Scan for the cell matching the given text and deliver its (X, Y) coordinate at center. 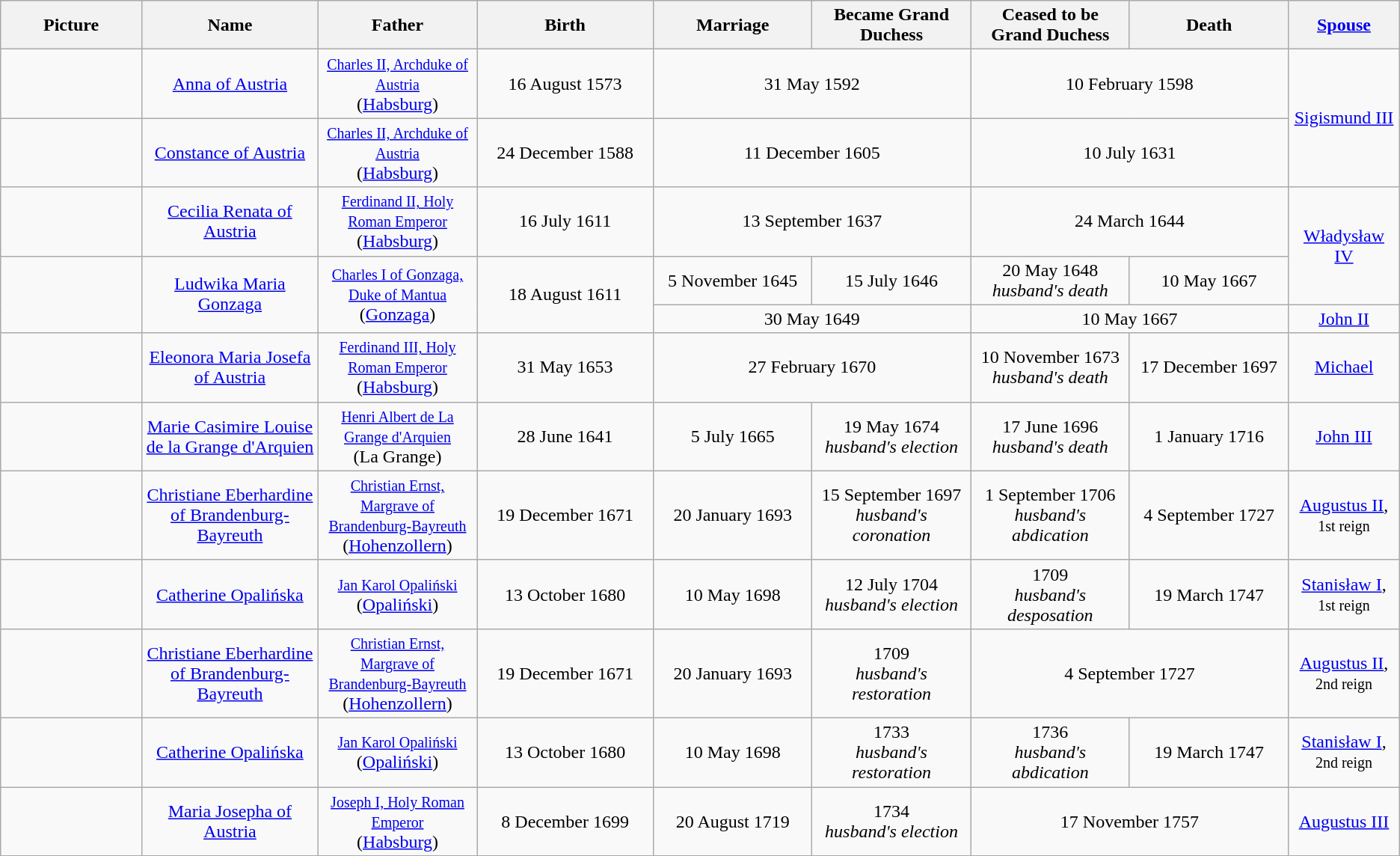
1709 husband's desposation (1050, 594)
5 July 1665 (733, 436)
30 May 1649 (812, 319)
Henri Albert de La Grange d'Arquien(La Grange) (397, 436)
Constance of Austria (230, 153)
Stanisław I, 2nd reign (1344, 752)
Name (230, 25)
Death (1209, 25)
Charles I of Gonzaga, Duke of Mantua(Gonzaga) (397, 295)
1734 husband's election (891, 822)
Marriage (733, 25)
28 June 1641 (565, 436)
Stanisław I, 1st reign (1344, 594)
Ludwika Maria Gonzaga (230, 295)
Joseph I, Holy Roman Emperor(Habsburg) (397, 822)
31 May 1592 (812, 84)
Ferdinand II, Holy Roman Emperor(Habsburg) (397, 221)
Picture (72, 25)
John II (1344, 319)
18 August 1611 (565, 295)
Władysław IV (1344, 245)
17 June 1696 husband's death (1050, 436)
Eleonora Maria Josefa of Austria (230, 367)
13 September 1637 (812, 221)
1 January 1716 (1209, 436)
Cecilia Renata of Austria (230, 221)
1736 husband's abdication (1050, 752)
John III (1344, 436)
Anna of Austria (230, 84)
10 July 1631 (1129, 153)
5 November 1645 (733, 280)
12 July 1704 husband's election (891, 594)
1 September 1706 husband's abdication (1050, 515)
Augustus II, 1st reign (1344, 515)
Spouse (1344, 25)
10 November 1673 husband's death (1050, 367)
20 August 1719 (733, 822)
Ferdinand III, Holy Roman Emperor(Habsburg) (397, 367)
Maria Josepha of Austria (230, 822)
8 December 1699 (565, 822)
Sigismund III (1344, 118)
Father (397, 25)
Became Grand Duchess (891, 25)
17 November 1757 (1129, 822)
27 February 1670 (812, 367)
16 July 1611 (565, 221)
Michael (1344, 367)
20 May 1648 husband's death (1050, 280)
24 March 1644 (1129, 221)
1709 husband's restoration (891, 673)
Ceased to be Grand Duchess (1050, 25)
10 February 1598 (1129, 84)
17 December 1697 (1209, 367)
15 September 1697 husband's coronation (891, 515)
Augustus III (1344, 822)
Augustus II, 2nd reign (1344, 673)
16 August 1573 (565, 84)
11 December 1605 (812, 153)
19 May 1674 husband's election (891, 436)
31 May 1653 (565, 367)
1733 husband's restoration (891, 752)
Birth (565, 25)
15 July 1646 (891, 280)
24 December 1588 (565, 153)
Marie Casimire Louise de la Grange d'Arquien (230, 436)
